Search for the cell housing the specified text and yield its (x, y) center coordinate. 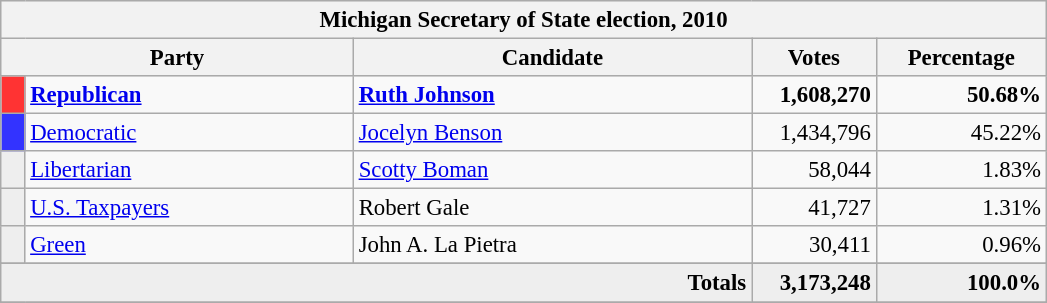
58,044 (814, 170)
Party (178, 58)
1,608,270 (814, 95)
45.22% (961, 133)
U.S. Taxpayers (189, 208)
Totals (376, 283)
Candidate (552, 58)
Percentage (961, 58)
1,434,796 (814, 133)
Democratic (189, 133)
50.68% (961, 95)
Jocelyn Benson (552, 133)
0.96% (961, 245)
Michigan Secretary of State election, 2010 (524, 20)
41,727 (814, 208)
Libertarian (189, 170)
1.83% (961, 170)
Republican (189, 95)
1.31% (961, 208)
Scotty Boman (552, 170)
30,411 (814, 245)
Ruth Johnson (552, 95)
John A. La Pietra (552, 245)
Votes (814, 58)
3,173,248 (814, 283)
Green (189, 245)
Robert Gale (552, 208)
100.0% (961, 283)
